Scan for the cell matching the given text and deliver its [x, y] coordinate at center. 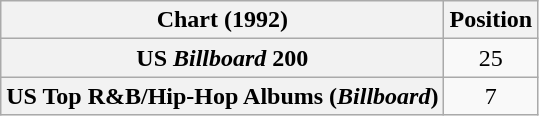
US Billboard 200 [222, 58]
25 [491, 58]
7 [491, 96]
Position [491, 20]
Chart (1992) [222, 20]
US Top R&B/Hip-Hop Albums (Billboard) [222, 96]
